Find where the given text appears and provide that cell's center as [x, y] coordinate. 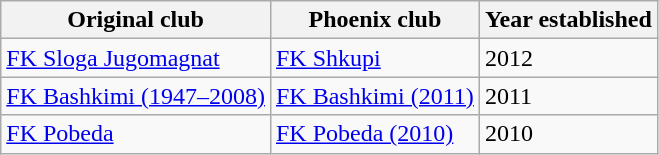
FK Bashkimi (2011) [374, 96]
2012 [568, 58]
FK Sloga Jugomagnat [136, 58]
FK Shkupi [374, 58]
Original club [136, 20]
Phoenix club [374, 20]
2011 [568, 96]
FK Pobeda (2010) [374, 134]
FK Bashkimi (1947–2008) [136, 96]
Year established [568, 20]
FK Pobeda [136, 134]
2010 [568, 134]
